Provide the [x, y] coordinate of the cell's center where the given text is located.  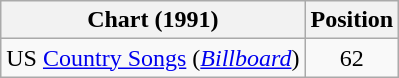
62 [352, 58]
US Country Songs (Billboard) [153, 58]
Chart (1991) [153, 20]
Position [352, 20]
